Search for the cell housing the specified text and yield its (X, Y) center coordinate. 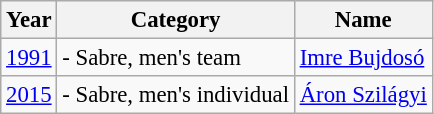
Name (363, 20)
Category (176, 20)
Imre Bujdosó (363, 58)
- Sabre, men's team (176, 58)
Áron Szilágyi (363, 95)
2015 (29, 95)
Year (29, 20)
- Sabre, men's individual (176, 95)
1991 (29, 58)
